Identify which cell holds the provided text, then report its (X, Y) central coordinate. 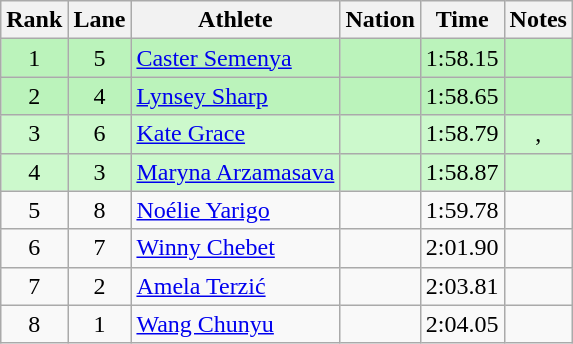
Athlete (236, 20)
2:04.05 (462, 324)
, (538, 134)
Amela Terzić (236, 286)
Wang Chunyu (236, 324)
Lynsey Sharp (236, 96)
1:58.87 (462, 172)
2:03.81 (462, 286)
Caster Semenya (236, 58)
Lane (100, 20)
1:59.78 (462, 210)
Rank (34, 20)
Winny Chebet (236, 248)
Noélie Yarigo (236, 210)
1:58.79 (462, 134)
Notes (538, 20)
2:01.90 (462, 248)
Kate Grace (236, 134)
1:58.15 (462, 58)
1:58.65 (462, 96)
Maryna Arzamasava (236, 172)
Nation (380, 20)
Time (462, 20)
